Provide the [X, Y] coordinate of the cell's center where the given text is located.  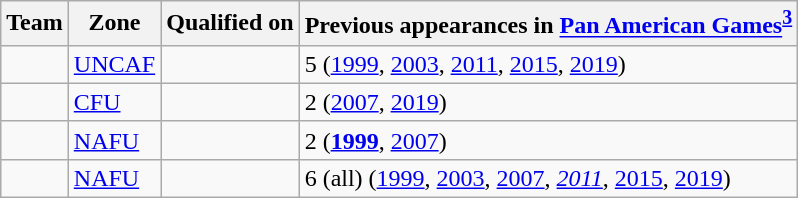
6 (all) (1999, 2003, 2007, 2011, 2015, 2019) [548, 178]
Qualified on [230, 24]
5 (1999, 2003, 2011, 2015, 2019) [548, 64]
CFU [114, 102]
UNCAF [114, 64]
2 (2007, 2019) [548, 102]
Team [35, 24]
2 (1999, 2007) [548, 140]
Previous appearances in Pan American Games3 [548, 24]
Zone [114, 24]
